Extract the (X, Y) coordinate from the center of the cell holding the provided text.  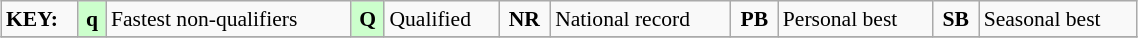
PB (754, 19)
q (92, 19)
Fastest non-qualifiers (228, 19)
SB (956, 19)
Q (368, 19)
Seasonal best (1058, 19)
National record (640, 19)
Qualified (441, 19)
NR (524, 19)
KEY: (40, 19)
Personal best (856, 19)
